Scan for the cell matching the given text and deliver its (X, Y) coordinate at center. 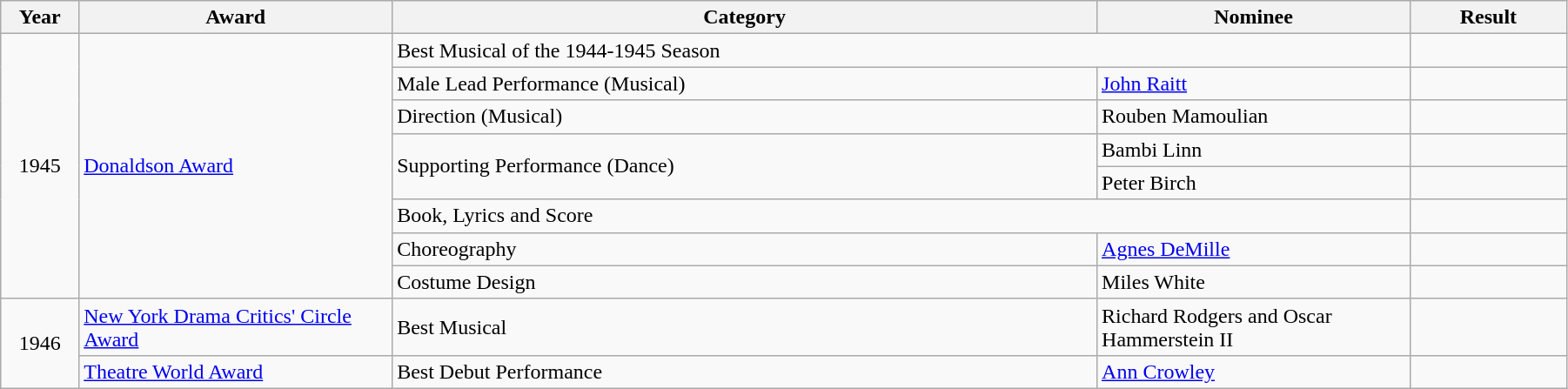
Award (236, 17)
Ann Crowley (1254, 372)
Category (745, 17)
Richard Rodgers and Oscar Hammerstein II (1254, 327)
Costume Design (745, 282)
John Raitt (1254, 84)
Bambi Linn (1254, 150)
New York Drama Critics' Circle Award (236, 327)
Choreography (745, 249)
Nominee (1254, 17)
Direction (Musical) (745, 117)
Year (40, 17)
Rouben Mamoulian (1254, 117)
Theatre World Award (236, 372)
Donaldson Award (236, 166)
Male Lead Performance (Musical) (745, 84)
Miles White (1254, 282)
Best Debut Performance (745, 372)
1945 (40, 166)
Result (1488, 17)
Book, Lyrics and Score (901, 216)
Best Musical (745, 327)
1946 (40, 343)
Agnes DeMille (1254, 249)
Peter Birch (1254, 183)
Best Musical of the 1944-1945 Season (901, 50)
Supporting Performance (Dance) (745, 166)
